For the text-containing cell, return its midpoint in [X, Y] coordinate format. 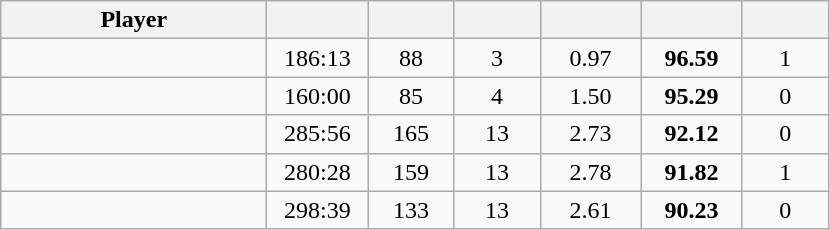
298:39 [318, 210]
165 [411, 134]
92.12 [692, 134]
160:00 [318, 96]
Player [134, 20]
2.73 [590, 134]
88 [411, 58]
85 [411, 96]
95.29 [692, 96]
159 [411, 172]
280:28 [318, 172]
90.23 [692, 210]
285:56 [318, 134]
96.59 [692, 58]
2.78 [590, 172]
2.61 [590, 210]
91.82 [692, 172]
0.97 [590, 58]
1.50 [590, 96]
186:13 [318, 58]
133 [411, 210]
3 [497, 58]
4 [497, 96]
